Extract the [x, y] coordinate from the center of the cell holding the provided text.  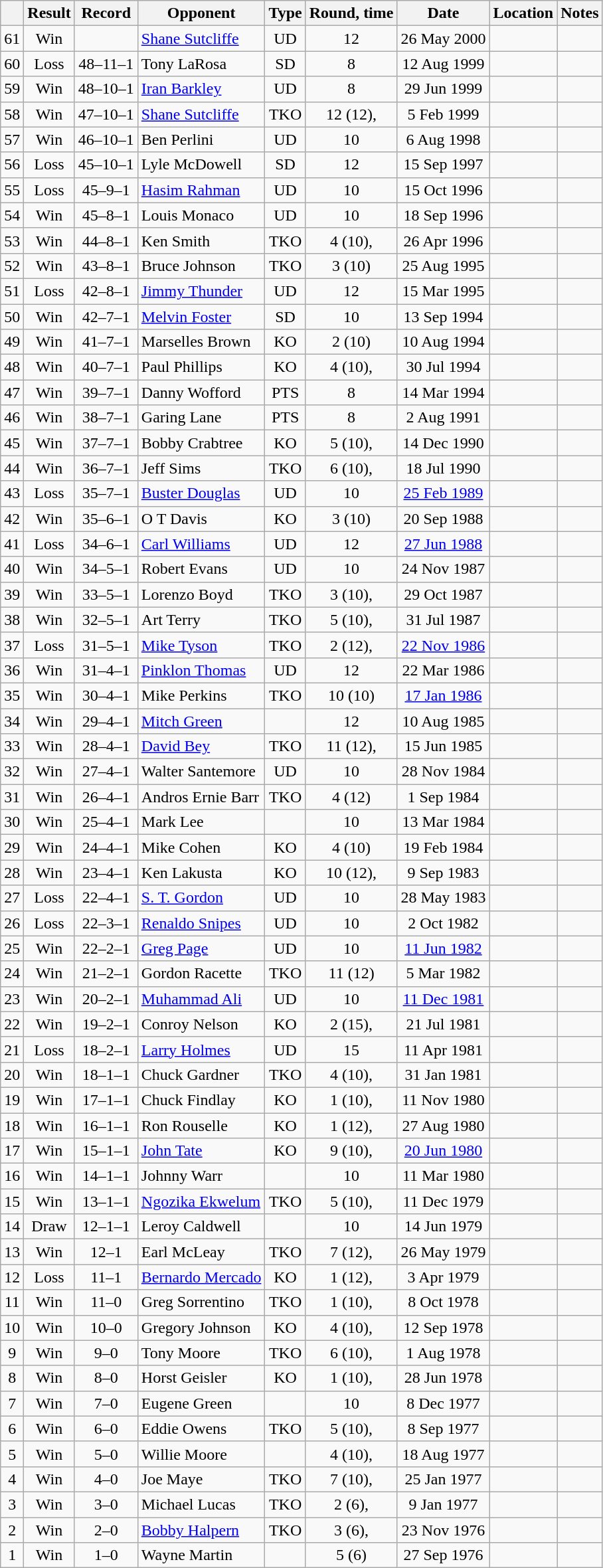
10 Aug 1985 [444, 721]
26–4–1 [106, 797]
2 (12), [351, 645]
43–8–1 [106, 266]
33 [12, 746]
44–8–1 [106, 240]
20 [12, 1075]
30 [12, 822]
11 (12), [351, 746]
17 [12, 1151]
3 Apr 1979 [444, 1277]
Garing Lane [201, 418]
20 Sep 1988 [444, 519]
Wayne Martin [201, 1555]
14 Dec 1990 [444, 443]
Iran Barkley [201, 89]
5 (6) [351, 1555]
Greg Page [201, 948]
15 Jun 1985 [444, 746]
56 [12, 165]
16 [12, 1176]
22 Mar 1986 [444, 670]
Chuck Findlay [201, 1100]
54 [12, 215]
4 [12, 1479]
37 [12, 645]
42–7–1 [106, 317]
16–1–1 [106, 1126]
32 [12, 772]
42 [12, 519]
13–1–1 [106, 1201]
35–6–1 [106, 519]
8–0 [106, 1378]
11 Dec 1979 [444, 1201]
3 (6), [351, 1529]
Muhammad Ali [201, 999]
17 Jan 1986 [444, 695]
46 [12, 418]
22–2–1 [106, 948]
Conroy Nelson [201, 1024]
12 Sep 1978 [444, 1328]
Greg Sorrentino [201, 1302]
1 Sep 1984 [444, 797]
Leroy Caldwell [201, 1227]
13 Sep 1994 [444, 317]
Mike Cohen [201, 847]
36–7–1 [106, 468]
Ngozika Ekwelum [201, 1201]
3 [12, 1504]
14 Mar 1994 [444, 392]
35 [12, 695]
9 Jan 1977 [444, 1504]
Art Terry [201, 620]
5–0 [106, 1454]
19–2–1 [106, 1024]
23 Nov 1976 [444, 1529]
Result [49, 13]
33–5–1 [106, 594]
Eddie Owens [201, 1429]
61 [12, 39]
4–0 [106, 1479]
55 [12, 190]
38 [12, 620]
8 Sep 1977 [444, 1429]
25 Feb 1989 [444, 493]
29–4–1 [106, 721]
15 Sep 1997 [444, 165]
25–4–1 [106, 822]
Jimmy Thunder [201, 291]
Johnny Warr [201, 1176]
42–8–1 [106, 291]
15 Mar 1995 [444, 291]
18 [12, 1126]
12–1–1 [106, 1227]
26 May 2000 [444, 39]
11 [12, 1302]
45–9–1 [106, 190]
34–6–1 [106, 544]
3–0 [106, 1504]
29 [12, 847]
Ken Lakusta [201, 873]
20–2–1 [106, 999]
39 [12, 594]
Paul Phillips [201, 367]
21 [12, 1049]
18 Sep 1996 [444, 215]
47 [12, 392]
8 Dec 1977 [444, 1403]
10 (12), [351, 873]
45–10–1 [106, 165]
Notes [580, 13]
7 [12, 1403]
13 Mar 1984 [444, 822]
15 Oct 1996 [444, 190]
32–5–1 [106, 620]
2 (15), [351, 1024]
18 Aug 1977 [444, 1454]
13 [12, 1252]
46–10–1 [106, 139]
14 Jun 1979 [444, 1227]
Bruce Johnson [201, 266]
48 [12, 367]
Hasim Rahman [201, 190]
11–1 [106, 1277]
Tony LaRosa [201, 64]
2–0 [106, 1529]
4 (10) [351, 847]
Andros Ernie Barr [201, 797]
26 [12, 923]
27 [12, 898]
Mitch Green [201, 721]
9 [12, 1353]
Larry Holmes [201, 1049]
Date [444, 13]
15–1–1 [106, 1151]
6 Aug 1998 [444, 139]
9–0 [106, 1353]
9 Sep 1983 [444, 873]
11 Dec 1981 [444, 999]
38–7–1 [106, 418]
43 [12, 493]
45 [12, 443]
Mike Tyson [201, 645]
34 [12, 721]
28 [12, 873]
Bernardo Mercado [201, 1277]
Opponent [201, 13]
17–1–1 [106, 1100]
31 [12, 797]
5 Feb 1999 [444, 114]
18–1–1 [106, 1075]
6–0 [106, 1429]
3 (10), [351, 594]
30 Jul 1994 [444, 367]
23–4–1 [106, 873]
19 Feb 1984 [444, 847]
Carl Williams [201, 544]
24–4–1 [106, 847]
Louis Monaco [201, 215]
Bobby Halpern [201, 1529]
23 [12, 999]
Melvin Foster [201, 317]
37–7–1 [106, 443]
10–0 [106, 1328]
31–5–1 [106, 645]
30–4–1 [106, 695]
Horst Geisler [201, 1378]
47–10–1 [106, 114]
22 [12, 1024]
21–2–1 [106, 974]
7 (10), [351, 1479]
Pinklon Thomas [201, 670]
Draw [49, 1227]
7–0 [106, 1403]
6 [12, 1429]
11 Nov 1980 [444, 1100]
57 [12, 139]
12 (12), [351, 114]
Location [523, 13]
11 Jun 1982 [444, 948]
28 May 1983 [444, 898]
1 Aug 1978 [444, 1353]
Round, time [351, 13]
49 [12, 342]
29 Oct 1987 [444, 594]
31 Jul 1987 [444, 620]
58 [12, 114]
2 [12, 1529]
51 [12, 291]
22–3–1 [106, 923]
2 Aug 1991 [444, 418]
4 (12) [351, 797]
7 (12), [351, 1252]
31–4–1 [106, 670]
11 Mar 1980 [444, 1176]
24 Nov 1987 [444, 569]
27–4–1 [106, 772]
40–7–1 [106, 367]
Record [106, 13]
Robert Evans [201, 569]
34–5–1 [106, 569]
28 Nov 1984 [444, 772]
26 May 1979 [444, 1252]
39–7–1 [106, 392]
1–0 [106, 1555]
2 (6), [351, 1504]
22 Nov 1986 [444, 645]
40 [12, 569]
1 [12, 1555]
27 Aug 1980 [444, 1126]
41–7–1 [106, 342]
5 Mar 1982 [444, 974]
Gordon Racette [201, 974]
25 Aug 1995 [444, 266]
24 [12, 974]
5 [12, 1454]
David Bey [201, 746]
Michael Lucas [201, 1504]
10 (10) [351, 695]
14 [12, 1227]
Mike Perkins [201, 695]
12–1 [106, 1252]
Bobby Crabtree [201, 443]
59 [12, 89]
10 Aug 1994 [444, 342]
2 (10) [351, 342]
27 Jun 1988 [444, 544]
52 [12, 266]
Ron Rouselle [201, 1126]
Eugene Green [201, 1403]
8 Oct 1978 [444, 1302]
18–2–1 [106, 1049]
18 Jul 1990 [444, 468]
25 Jan 1977 [444, 1479]
26 Apr 1996 [444, 240]
31 Jan 1981 [444, 1075]
Tony Moore [201, 1353]
35–7–1 [106, 493]
19 [12, 1100]
John Tate [201, 1151]
Mark Lee [201, 822]
O T Davis [201, 519]
25 [12, 948]
Type [286, 13]
Walter Santemore [201, 772]
Danny Wofford [201, 392]
28–4–1 [106, 746]
29 Jun 1999 [444, 89]
9 (10), [351, 1151]
48–11–1 [106, 64]
41 [12, 544]
11–0 [106, 1302]
14–1–1 [106, 1176]
Ken Smith [201, 240]
53 [12, 240]
Buster Douglas [201, 493]
11 (12) [351, 974]
45–8–1 [106, 215]
2 Oct 1982 [444, 923]
Renaldo Snipes [201, 923]
44 [12, 468]
Marselles Brown [201, 342]
60 [12, 64]
Ben Perlini [201, 139]
22–4–1 [106, 898]
Joe Maye [201, 1479]
Chuck Gardner [201, 1075]
28 Jun 1978 [444, 1378]
21 Jul 1981 [444, 1024]
20 Jun 1980 [444, 1151]
27 Sep 1976 [444, 1555]
Willie Moore [201, 1454]
Earl McLeay [201, 1252]
12 Aug 1999 [444, 64]
S. T. Gordon [201, 898]
Lyle McDowell [201, 165]
Jeff Sims [201, 468]
48–10–1 [106, 89]
36 [12, 670]
50 [12, 317]
Lorenzo Boyd [201, 594]
Gregory Johnson [201, 1328]
11 Apr 1981 [444, 1049]
